From the cell containing the given text, extract its center point as (x, y) coordinate. 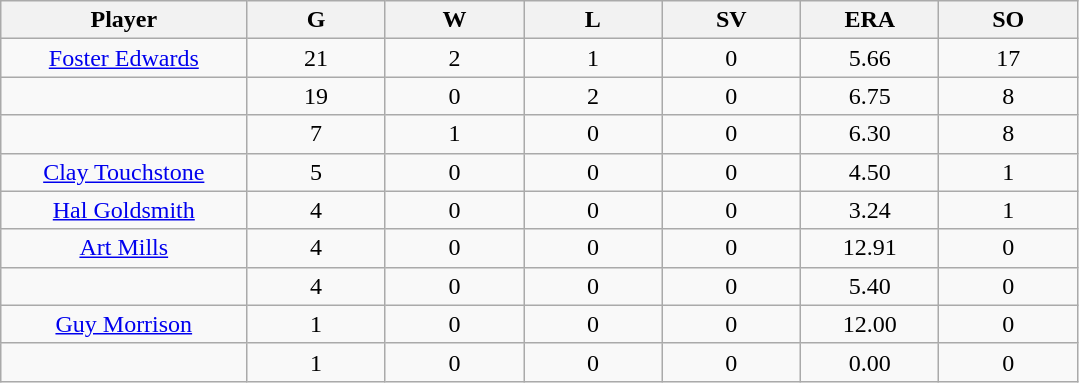
6.30 (870, 134)
G (316, 20)
W (454, 20)
21 (316, 58)
SO (1008, 20)
4.50 (870, 172)
5 (316, 172)
6.75 (870, 96)
17 (1008, 58)
5.40 (870, 286)
Art Mills (124, 248)
7 (316, 134)
Clay Touchstone (124, 172)
19 (316, 96)
5.66 (870, 58)
Guy Morrison (124, 324)
0.00 (870, 362)
L (593, 20)
3.24 (870, 210)
SV (731, 20)
Hal Goldsmith (124, 210)
Foster Edwards (124, 58)
ERA (870, 20)
12.00 (870, 324)
12.91 (870, 248)
Player (124, 20)
